Determine the (X, Y) coordinate at the center of the cell enclosing the given text.  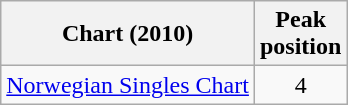
Chart (2010) (128, 34)
Peakposition (300, 34)
4 (300, 85)
Norwegian Singles Chart (128, 85)
